Identify which cell holds the provided text, then report its (x, y) central coordinate. 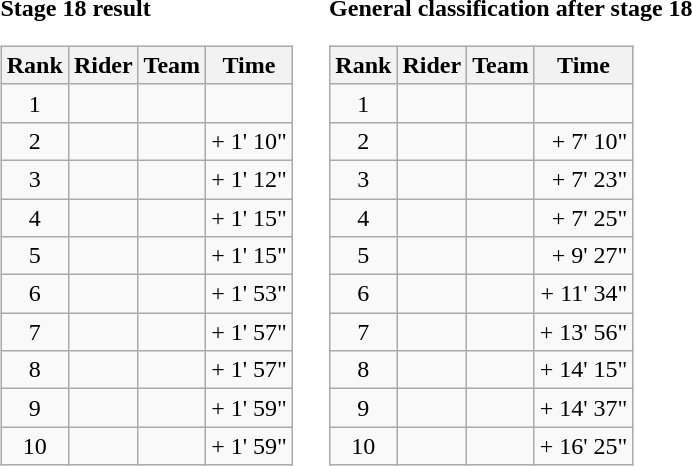
+ 7' 23" (584, 179)
+ 14' 37" (584, 408)
+ 1' 53" (250, 294)
+ 7' 25" (584, 217)
+ 11' 34" (584, 294)
+ 1' 12" (250, 179)
+ 1' 10" (250, 141)
+ 9' 27" (584, 256)
+ 7' 10" (584, 141)
+ 14' 15" (584, 370)
+ 13' 56" (584, 332)
+ 16' 25" (584, 446)
